Detect which cell encompasses the target text, then output its (X, Y) center coordinate. 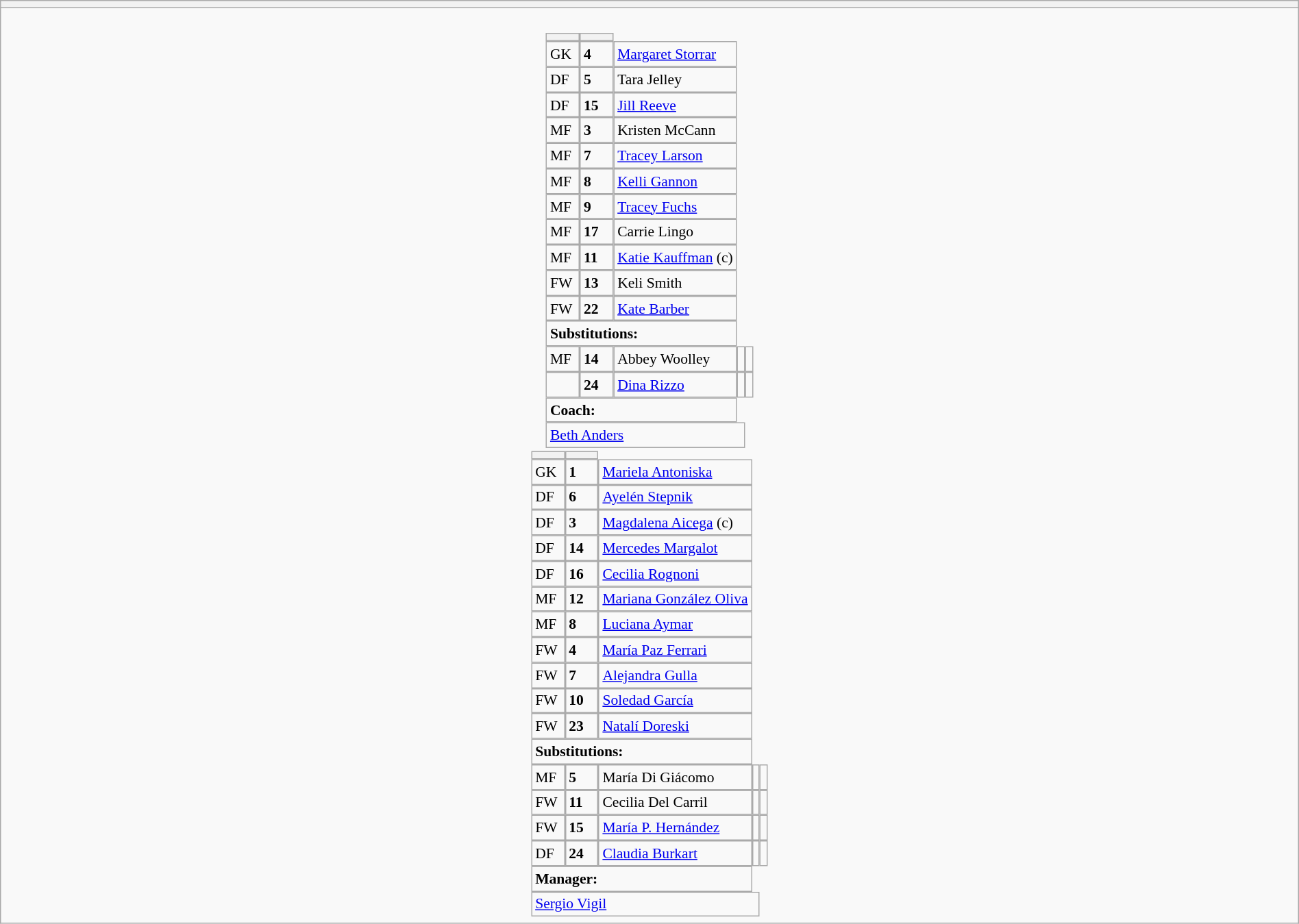
Dina Rizzo (675, 385)
Tracey Larson (675, 156)
6 (581, 497)
23 (581, 726)
10 (581, 700)
Katie Kauffman (c) (675, 258)
Kate Barber (675, 308)
Cecilia Rognoni (676, 574)
Mercedes Margalot (676, 548)
22 (596, 308)
Natalí Doreski (676, 726)
1 (581, 471)
9 (596, 207)
Cecilia Del Carril (676, 803)
Keli Smith (675, 282)
Coach: (641, 410)
Mariana González Oliva (676, 599)
Ayelén Stepnik (676, 497)
Luciana Aymar (676, 625)
María Di Giácomo (676, 777)
Alejandra Gulla (676, 675)
Beth Anders (645, 436)
Kristen McCann (675, 130)
Claudia Burkart (676, 853)
16 (581, 574)
Magdalena Aicega (c) (676, 522)
Soledad García (676, 700)
Margaret Storrar (675, 53)
Tracey Fuchs (675, 207)
12 (581, 599)
Mariela Antoniska (676, 471)
13 (596, 282)
17 (596, 232)
Tara Jelley (675, 79)
Jill Reeve (675, 105)
Sergio Vigil (645, 904)
Abbey Woolley (675, 359)
María P. Hernández (676, 827)
María Paz Ferrari (676, 649)
Carrie Lingo (675, 232)
Kelli Gannon (675, 181)
Manager: (641, 878)
